Search for the cell housing the specified text and yield its [x, y] center coordinate. 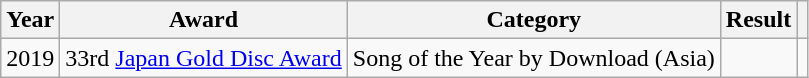
Result [758, 20]
Year [30, 20]
2019 [30, 58]
Category [534, 20]
Award [204, 20]
33rd Japan Gold Disc Award [204, 58]
Song of the Year by Download (Asia) [534, 58]
